Scan for the cell matching the given text and deliver its (x, y) coordinate at center. 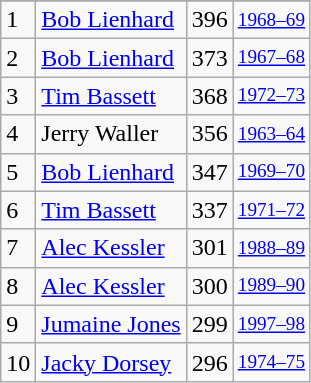
1963–64 (271, 134)
347 (210, 172)
4 (18, 134)
1969–70 (271, 172)
7 (18, 248)
1 (18, 20)
296 (210, 362)
337 (210, 210)
299 (210, 324)
1974–75 (271, 362)
396 (210, 20)
9 (18, 324)
1997–98 (271, 324)
373 (210, 58)
1989–90 (271, 286)
3 (18, 96)
1988–89 (271, 248)
8 (18, 286)
Jacky Dorsey (111, 362)
6 (18, 210)
1972–73 (271, 96)
2 (18, 58)
Jumaine Jones (111, 324)
1971–72 (271, 210)
Jerry Waller (111, 134)
1968–69 (271, 20)
301 (210, 248)
356 (210, 134)
10 (18, 362)
368 (210, 96)
5 (18, 172)
300 (210, 286)
1967–68 (271, 58)
